Extract the (X, Y) coordinate from the center of the cell holding the provided text.  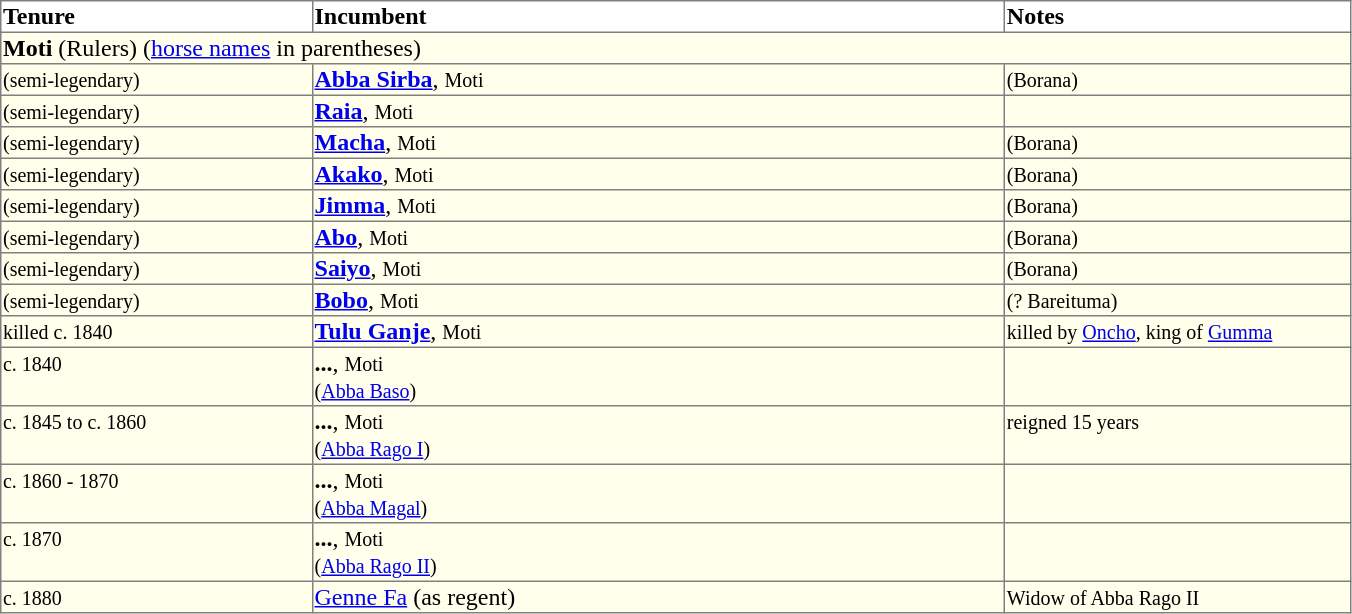
Akako, Moti (658, 174)
Abo, Moti (658, 237)
c. 1870 (157, 552)
Raia, Moti (658, 111)
Incumbent (658, 17)
Genne Fa (as regent) (658, 597)
..., Moti(Abba Magal) (658, 493)
c. 1845 to c. 1860 (157, 435)
Macha, Moti (658, 143)
..., Moti(Abba Rago I) (658, 435)
Notes (1178, 17)
c. 1880 (157, 597)
reigned 15 years (1178, 435)
Tenure (157, 17)
..., Moti(Abba Rago II) (658, 552)
Saiyo, Moti (658, 269)
Abba Sirba, Moti (658, 80)
Widow of Abba Rago II (1178, 597)
Jimma, Moti (658, 206)
Bobo, Moti (658, 300)
..., Moti(Abba Baso) (658, 376)
killed c. 1840 (157, 332)
Tulu Ganje, Moti (658, 332)
(? Bareituma) (1178, 300)
Moti (Rulers) (horse names in parentheses) (676, 48)
killed by Oncho, king of Gumma (1178, 332)
c. 1840 (157, 376)
c. 1860 - 1870 (157, 493)
